Pinpoint the cell where the given text exists, returning its (X, Y) midpoint coordinate. 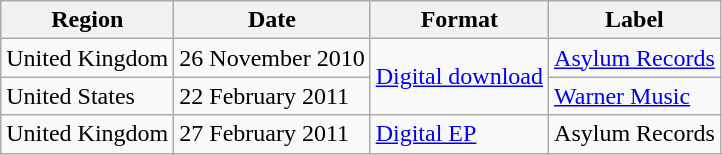
22 February 2011 (272, 96)
27 February 2011 (272, 134)
Region (88, 20)
United States (88, 96)
Warner Music (635, 96)
Date (272, 20)
Format (459, 20)
Digital EP (459, 134)
26 November 2010 (272, 58)
Label (635, 20)
Digital download (459, 77)
